Output the (X, Y) coordinate of the center of the cell containing the given text.  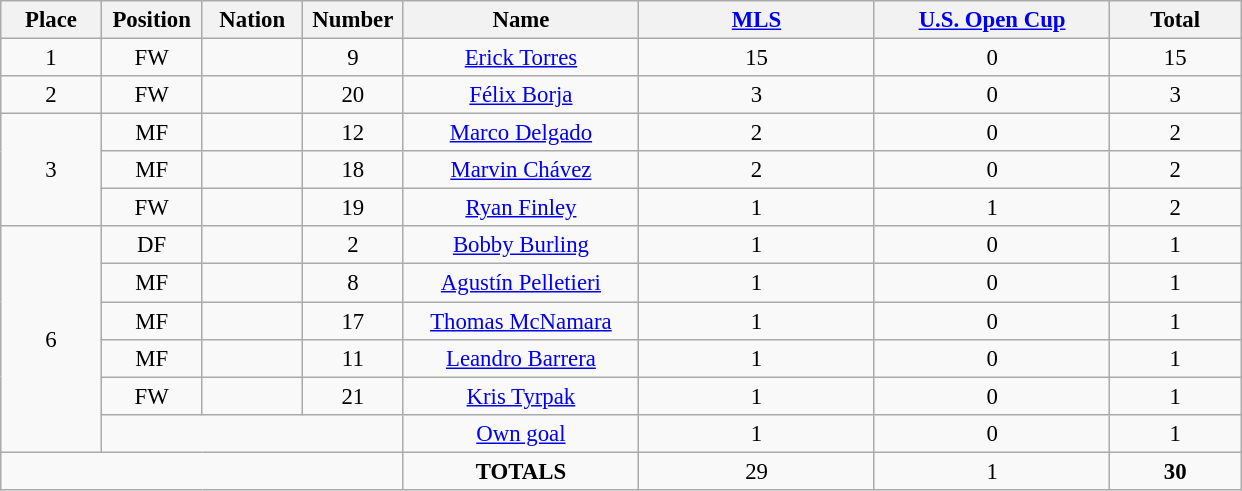
21 (354, 396)
Kris Tyrpak (521, 396)
29 (757, 471)
Name (521, 20)
9 (354, 58)
11 (354, 358)
Erick Torres (521, 58)
Agustín Pelletieri (521, 283)
Bobby Burling (521, 245)
TOTALS (521, 471)
17 (354, 321)
8 (354, 283)
20 (354, 95)
19 (354, 208)
18 (354, 170)
Marvin Chávez (521, 170)
Thomas McNamara (521, 321)
Félix Borja (521, 95)
Place (52, 20)
Marco Delgado (521, 133)
Leandro Barrera (521, 358)
Own goal (521, 433)
12 (354, 133)
DF (152, 245)
Nation (252, 20)
Number (354, 20)
MLS (757, 20)
Position (152, 20)
Total (1176, 20)
6 (52, 339)
30 (1176, 471)
Ryan Finley (521, 208)
U.S. Open Cup (992, 20)
